Scan for the cell matching the given text and deliver its [X, Y] coordinate at center. 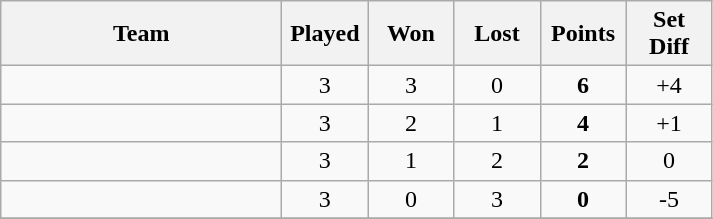
6 [583, 85]
Points [583, 34]
+1 [669, 123]
Lost [497, 34]
Set Diff [669, 34]
-5 [669, 199]
Won [411, 34]
+4 [669, 85]
4 [583, 123]
Played [325, 34]
Team [142, 34]
